Locate the cell with the specified text and output its [X, Y] center coordinate. 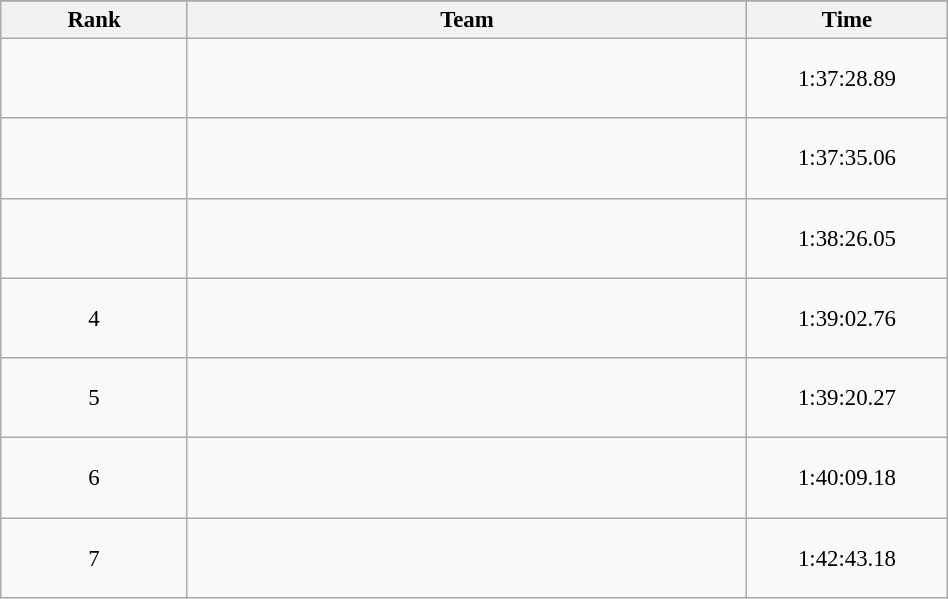
7 [94, 558]
Time [848, 20]
1:37:28.89 [848, 79]
Team [466, 20]
1:39:02.76 [848, 318]
Rank [94, 20]
1:39:20.27 [848, 398]
4 [94, 318]
1:38:26.05 [848, 238]
1:40:09.18 [848, 478]
5 [94, 398]
1:42:43.18 [848, 558]
1:37:35.06 [848, 158]
6 [94, 478]
